From the cell containing the given text, extract its center point as [x, y] coordinate. 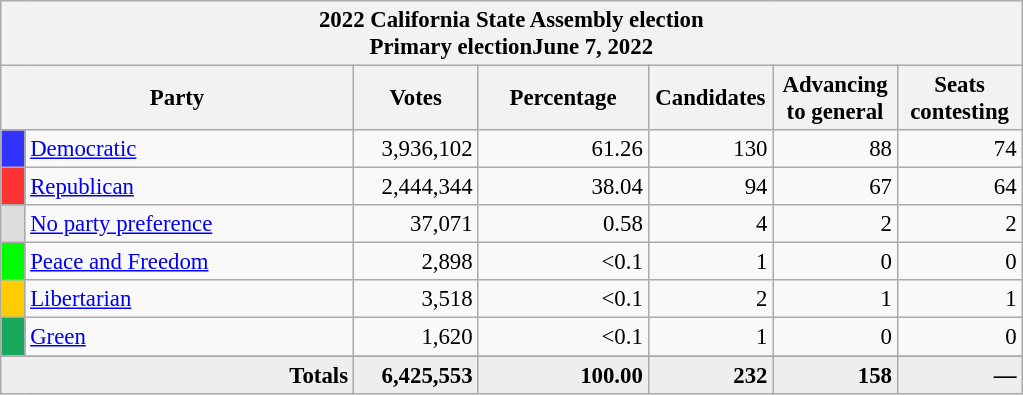
Percentage [563, 98]
61.26 [563, 149]
Peace and Freedom [189, 262]
4 [710, 224]
Candidates [710, 98]
232 [710, 375]
Democratic [189, 149]
2022 California State Assembly electionPrimary electionJune 7, 2022 [512, 34]
64 [960, 187]
67 [836, 187]
130 [710, 149]
37,071 [416, 224]
Seats contesting [960, 98]
38.04 [563, 187]
Republican [189, 187]
— [960, 375]
6,425,553 [416, 375]
2,898 [416, 262]
Party [178, 98]
Totals [178, 375]
No party preference [189, 224]
158 [836, 375]
3,936,102 [416, 149]
94 [710, 187]
88 [836, 149]
2,444,344 [416, 187]
1,620 [416, 337]
Votes [416, 98]
Libertarian [189, 299]
Green [189, 337]
74 [960, 149]
0.58 [563, 224]
3,518 [416, 299]
100.00 [563, 375]
Advancing to general [836, 98]
